For the text-containing cell, return its midpoint in (x, y) coordinate format. 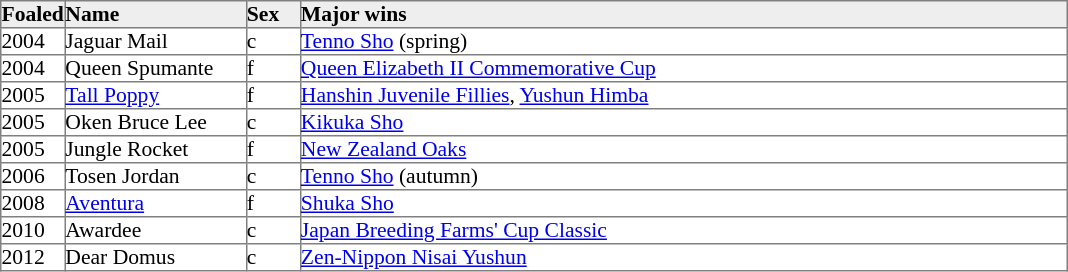
Tosen Jordan (156, 176)
Jaguar Mail (156, 42)
Name (156, 14)
2008 (33, 204)
2010 (33, 230)
Aventura (156, 204)
Major wins (683, 14)
New Zealand Oaks (683, 150)
Kikuka Sho (683, 122)
Hanshin Juvenile Fillies, Yushun Himba (683, 96)
Queen Elizabeth II Commemorative Cup (683, 68)
Shuka Sho (683, 204)
Jungle Rocket (156, 150)
2006 (33, 176)
Foaled (33, 14)
Tall Poppy (156, 96)
Tenno Sho (spring) (683, 42)
Zen-Nippon Nisai Yushun (683, 258)
Dear Domus (156, 258)
2012 (33, 258)
Oken Bruce Lee (156, 122)
Queen Spumante (156, 68)
Awardee (156, 230)
Tenno Sho (autumn) (683, 176)
Sex (273, 14)
Japan Breeding Farms' Cup Classic (683, 230)
